Output the [x, y] coordinate of the center of the cell containing the given text.  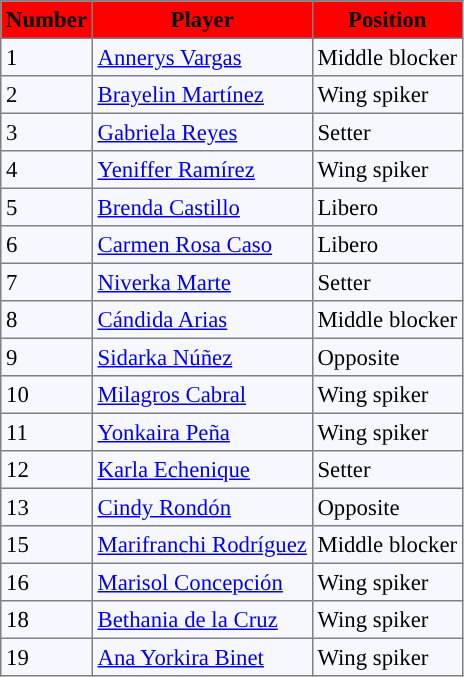
4 [47, 170]
Player [202, 20]
2 [47, 95]
12 [47, 470]
15 [47, 545]
Niverka Marte [202, 282]
Carmen Rosa Caso [202, 245]
Position [387, 20]
Cándida Arias [202, 320]
5 [47, 207]
Marifranchi Rodríguez [202, 545]
Sidarka Núñez [202, 357]
Brenda Castillo [202, 207]
3 [47, 132]
Gabriela Reyes [202, 132]
Marisol Concepción [202, 582]
Cindy Rondón [202, 507]
Yonkaira Peña [202, 432]
Annerys Vargas [202, 57]
8 [47, 320]
10 [47, 395]
Brayelin Martínez [202, 95]
7 [47, 282]
19 [47, 657]
Bethania de la Cruz [202, 620]
16 [47, 582]
Number [47, 20]
Yeniffer Ramírez [202, 170]
Karla Echenique [202, 470]
Ana Yorkira Binet [202, 657]
11 [47, 432]
9 [47, 357]
6 [47, 245]
Milagros Cabral [202, 395]
18 [47, 620]
13 [47, 507]
1 [47, 57]
